From the cell containing the given text, extract its center point as (x, y) coordinate. 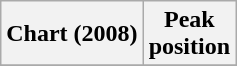
Chart (2008) (72, 34)
Peakposition (189, 34)
